For the text-containing cell, return its midpoint in [X, Y] coordinate format. 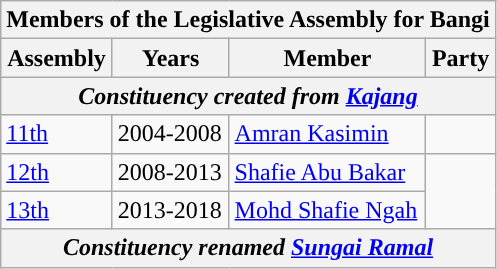
Constituency renamed Sungai Ramal [248, 248]
12th [56, 172]
Member [328, 58]
Mohd Shafie Ngah [328, 210]
Party [460, 58]
Shafie Abu Bakar [328, 172]
13th [56, 210]
2013-2018 [170, 210]
Years [170, 58]
2008-2013 [170, 172]
2004-2008 [170, 134]
Constituency created from Kajang [248, 96]
Amran Kasimin [328, 134]
Assembly [56, 58]
Members of the Legislative Assembly for Bangi [248, 20]
11th [56, 134]
